Identify which cell holds the provided text, then report its [x, y] central coordinate. 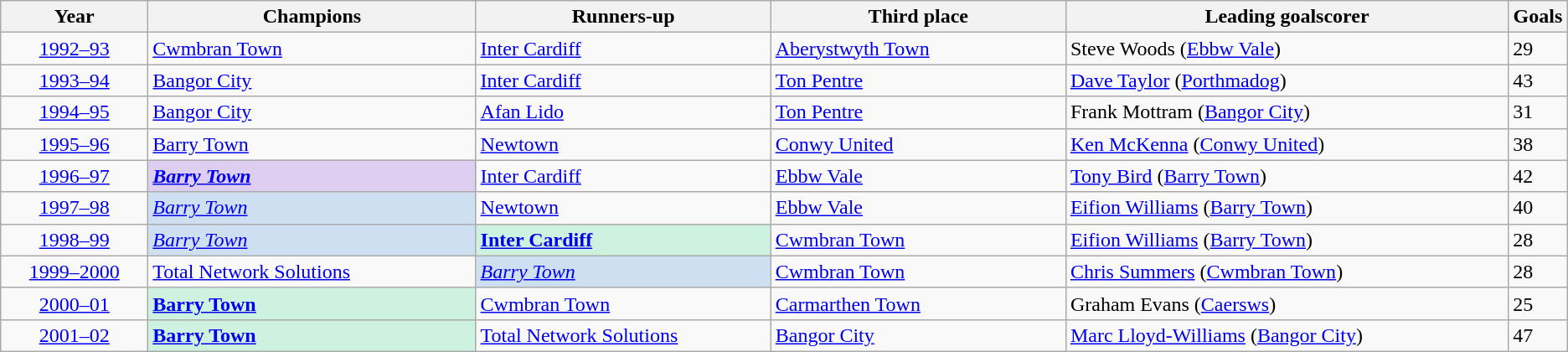
38 [1538, 144]
2000–01 [75, 303]
Champions [312, 17]
Leading goalscorer [1287, 17]
Aberystwyth Town [918, 49]
31 [1538, 112]
Frank Mottram (Bangor City) [1287, 112]
1992–93 [75, 49]
1996–97 [75, 176]
47 [1538, 335]
1993–94 [75, 80]
Goals [1538, 17]
Third place [918, 17]
Ken McKenna (Conwy United) [1287, 144]
Dave Taylor (Porthmadog) [1287, 80]
Conwy United [918, 144]
43 [1538, 80]
Carmarthen Town [918, 303]
40 [1538, 208]
1997–98 [75, 208]
42 [1538, 176]
Year [75, 17]
Marc Lloyd-Williams (Bangor City) [1287, 335]
1995–96 [75, 144]
1999–2000 [75, 272]
Tony Bird (Barry Town) [1287, 176]
25 [1538, 303]
Steve Woods (Ebbw Vale) [1287, 49]
1998–99 [75, 240]
Runners-up [623, 17]
2001–02 [75, 335]
Afan Lido [623, 112]
Chris Summers (Cwmbran Town) [1287, 272]
Graham Evans (Caersws) [1287, 303]
29 [1538, 49]
1994–95 [75, 112]
